Return the (X, Y) coordinate for the center point of the cell that contains the specified text.  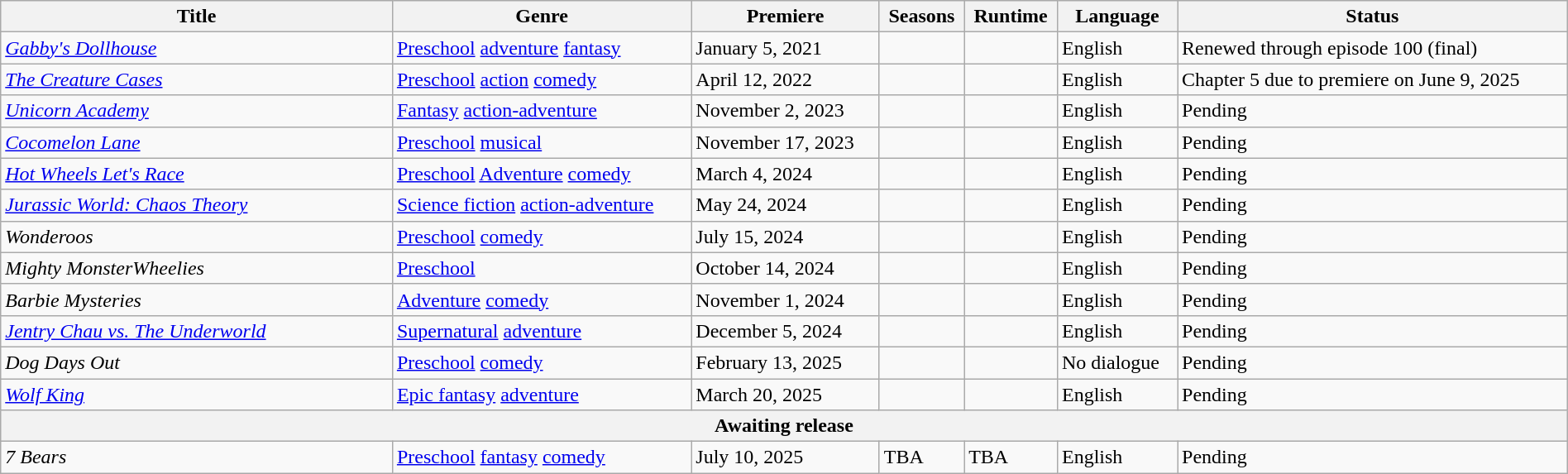
Preschool Adventure comedy (541, 174)
Hot Wheels Let's Race (197, 174)
Fantasy action-adventure (541, 111)
Unicorn Academy (197, 111)
Barbie Mysteries (197, 299)
November 1, 2024 (786, 299)
Epic fantasy adventure (541, 395)
Preschool adventure fantasy (541, 48)
May 24, 2024 (786, 205)
July 10, 2025 (786, 457)
No dialogue (1116, 362)
Chapter 5 due to premiere on June 9, 2025 (1373, 79)
Dog Days Out (197, 362)
March 4, 2024 (786, 174)
Runtime (1011, 17)
Preschool action comedy (541, 79)
July 15, 2024 (786, 237)
Awaiting release (784, 426)
Cocomelon Lane (197, 142)
7 Bears (197, 457)
Preschool (541, 268)
Preschool fantasy comedy (541, 457)
February 13, 2025 (786, 362)
Mighty MonsterWheelies (197, 268)
Language (1116, 17)
November 17, 2023 (786, 142)
Jurassic World: Chaos Theory (197, 205)
Adventure comedy (541, 299)
Title (197, 17)
Seasons (921, 17)
October 14, 2024 (786, 268)
Renewed through episode 100 (final) (1373, 48)
Wonderoos (197, 237)
November 2, 2023 (786, 111)
December 5, 2024 (786, 331)
Science fiction action-adventure (541, 205)
Preschool musical (541, 142)
Jentry Chau vs. The Underworld (197, 331)
March 20, 2025 (786, 395)
Genre (541, 17)
Status (1373, 17)
Gabby's Dollhouse (197, 48)
January 5, 2021 (786, 48)
The Creature Cases (197, 79)
Supernatural adventure (541, 331)
Premiere (786, 17)
April 12, 2022 (786, 79)
Wolf King (197, 395)
